Capture the cell that displays the provided text and extract its (x, y) central coordinate. 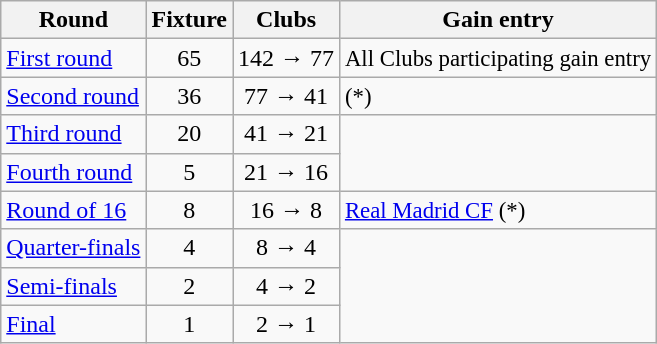
8 → 4 (286, 248)
Third round (74, 134)
Quarter-finals (74, 248)
Second round (74, 96)
4 → 2 (286, 286)
Fourth round (74, 172)
Gain entry (498, 20)
77 → 41 (286, 96)
36 (190, 96)
21 → 16 (286, 172)
5 (190, 172)
41 → 21 (286, 134)
Semi-finals (74, 286)
16 → 8 (286, 210)
Real Madrid CF (*) (498, 210)
Final (74, 324)
2 (190, 286)
Fixture (190, 20)
8 (190, 210)
65 (190, 58)
20 (190, 134)
All Clubs participating gain entry (498, 58)
1 (190, 324)
Clubs (286, 20)
Round (74, 20)
142 → 77 (286, 58)
2 → 1 (286, 324)
Round of 16 (74, 210)
First round (74, 58)
(*) (498, 96)
4 (190, 248)
